Return [x, y] of the center of cell containing provided text 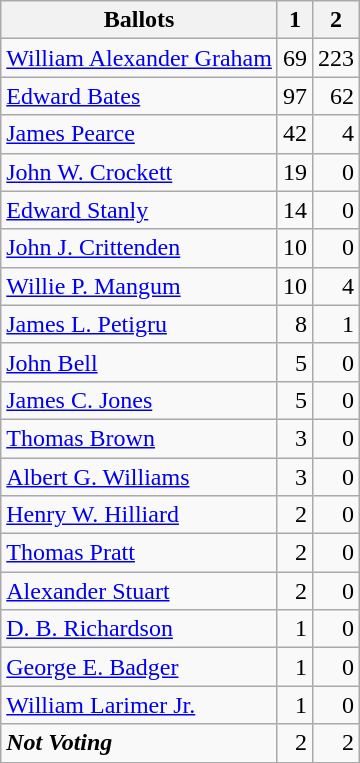
Henry W. Hilliard [140, 515]
D. B. Richardson [140, 629]
George E. Badger [140, 667]
William Alexander Graham [140, 58]
Thomas Pratt [140, 553]
Edward Bates [140, 96]
John J. Crittenden [140, 248]
Edward Stanly [140, 210]
John Bell [140, 362]
James L. Petigru [140, 324]
William Larimer Jr. [140, 705]
James C. Jones [140, 400]
97 [294, 96]
8 [294, 324]
James Pearce [140, 134]
19 [294, 172]
Albert G. Williams [140, 477]
62 [336, 96]
Willie P. Mangum [140, 286]
Ballots [140, 20]
Thomas Brown [140, 438]
Alexander Stuart [140, 591]
223 [336, 58]
42 [294, 134]
John W. Crockett [140, 172]
14 [294, 210]
Not Voting [140, 743]
69 [294, 58]
